From the cell containing the given text, extract its center point as [x, y] coordinate. 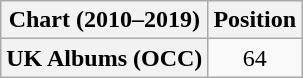
Chart (2010–2019) [104, 20]
64 [255, 58]
Position [255, 20]
UK Albums (OCC) [104, 58]
